Extract the (X, Y) coordinate from the center of the cell holding the provided text.  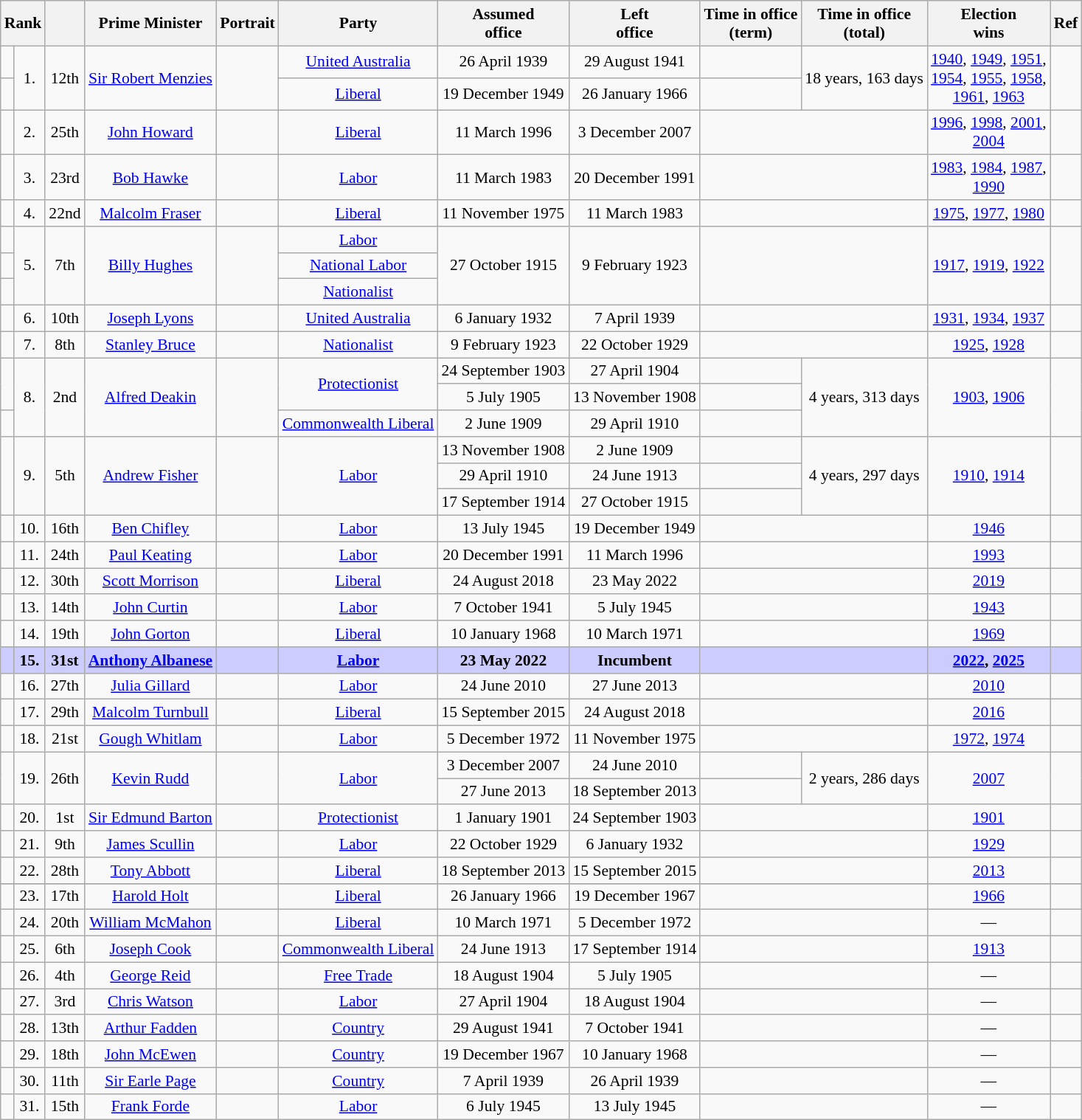
Arthur Fadden (150, 1029)
Chris Watson (150, 1002)
Scott Morrison (150, 581)
6. (30, 319)
1993 (988, 555)
24. (30, 923)
29th (65, 713)
1910, 1914 (988, 477)
8th (65, 345)
John Gorton (150, 634)
16th (65, 529)
1. (30, 78)
Electionwins (988, 24)
4th (65, 975)
3. (30, 177)
Stanley Bruce (150, 345)
29. (30, 1054)
John Howard (150, 133)
1917, 1919, 1922 (988, 266)
7th (65, 266)
18. (30, 739)
22nd (65, 213)
10th (65, 319)
Portrait (247, 24)
Time in office(term) (751, 24)
12. (30, 581)
Malcolm Fraser (150, 213)
Anthony Albanese (150, 660)
2. (30, 133)
1943 (988, 608)
18th (65, 1054)
1913 (988, 950)
Julia Gillard (150, 686)
George Reid (150, 975)
Malcolm Turnbull (150, 713)
2nd (65, 397)
23rd (65, 177)
Rank (24, 24)
1966 (988, 896)
1903, 1906 (988, 397)
4. (30, 213)
Assumedoffice (503, 24)
14. (30, 634)
17. (30, 713)
6 July 1945 (503, 1107)
30. (30, 1081)
19. (30, 778)
12th (65, 78)
1975, 1977, 1980 (988, 213)
15. (30, 660)
Ben Chifley (150, 529)
19th (65, 634)
28th (65, 871)
7. (30, 345)
23. (30, 896)
Frank Forde (150, 1107)
Gough Whitlam (150, 739)
Paul Keating (150, 555)
Joseph Cook (150, 950)
2 years, 286 days (864, 778)
Alfred Deakin (150, 397)
Leftoffice (634, 24)
1940, 1949, 1951,1954, 1955, 1958, 1961, 1963 (988, 78)
Ref (1066, 24)
26th (65, 778)
9th (65, 844)
24th (65, 555)
4 years, 297 days (864, 477)
Harold Holt (150, 896)
2016 (988, 713)
Joseph Lyons (150, 319)
20. (30, 818)
Sir Robert Menzies (150, 78)
1972, 1974 (988, 739)
1983, 1984, 1987,1990 (988, 177)
Prime Minister (150, 24)
8. (30, 397)
Time in office(total) (864, 24)
William McMahon (150, 923)
Kevin Rudd (150, 778)
5 July 1945 (634, 608)
16. (30, 686)
14th (65, 608)
James Scullin (150, 844)
20th (65, 923)
31. (30, 1107)
Sir Edmund Barton (150, 818)
25th (65, 133)
John Curtin (150, 608)
5th (65, 477)
13th (65, 1029)
2022, 2025 (988, 660)
2007 (988, 778)
1901 (988, 818)
Andrew Fisher (150, 477)
Billy Hughes (150, 266)
Party (358, 24)
25. (30, 950)
11. (30, 555)
31st (65, 660)
1931, 1934, 1937 (988, 319)
26. (30, 975)
1946 (988, 529)
2010 (988, 686)
15th (65, 1107)
3rd (65, 1002)
Bob Hawke (150, 177)
1929 (988, 844)
6th (65, 950)
1969 (988, 634)
Free Trade (358, 975)
Incumbent (634, 660)
Sir Earle Page (150, 1081)
1996, 1998, 2001,2004 (988, 133)
2013 (988, 871)
30th (65, 581)
1 January 1901 (503, 818)
2019 (988, 581)
1925, 1928 (988, 345)
27th (65, 686)
4 years, 313 days (864, 397)
1st (65, 818)
10. (30, 529)
22. (30, 871)
21st (65, 739)
13. (30, 608)
21. (30, 844)
18 years, 163 days (864, 78)
11th (65, 1081)
Tony Abbott (150, 871)
28. (30, 1029)
27. (30, 1002)
17th (65, 896)
John McEwen (150, 1054)
9. (30, 477)
5. (30, 266)
National Labor (358, 266)
